Extract the [x, y] coordinate from the center of the cell holding the provided text.  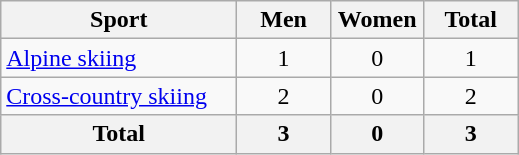
Sport [119, 20]
Men [284, 20]
Cross-country skiing [119, 96]
Women [377, 20]
Alpine skiing [119, 58]
